For the text-containing cell, return its midpoint in (X, Y) coordinate format. 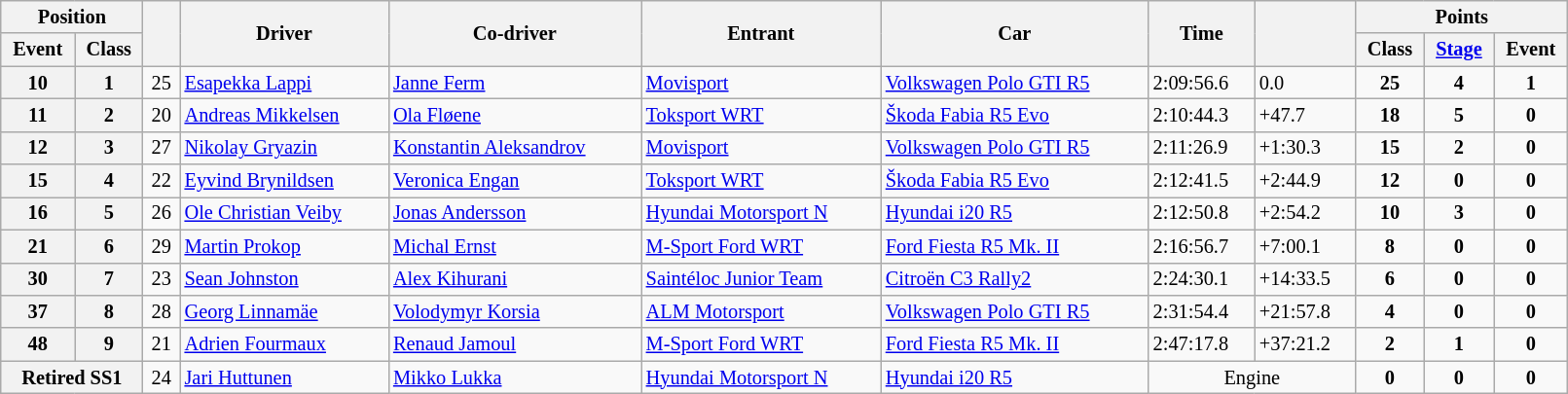
+37:21.2 (1305, 344)
2:12:50.8 (1201, 213)
29 (162, 246)
Renaud Jamoul (515, 344)
Konstantin Aleksandrov (515, 148)
Ola Fløene (515, 115)
16 (38, 213)
+14:33.5 (1305, 279)
Sean Johnston (284, 279)
Mikko Lukka (515, 377)
Engine (1252, 377)
2:47:17.8 (1201, 344)
Esapekka Lappi (284, 83)
2:10:44.3 (1201, 115)
2:24:30.1 (1201, 279)
7 (109, 279)
2:11:26.9 (1201, 148)
Alex Kihurani (515, 279)
Janne Ferm (515, 83)
Citroën C3 Rally2 (1014, 279)
30 (38, 279)
Retired SS1 (72, 377)
20 (162, 115)
Stage (1459, 50)
26 (162, 213)
Volodymyr Korsia (515, 311)
Time (1201, 33)
+1:30.3 (1305, 148)
37 (38, 311)
+47.7 (1305, 115)
0.0 (1305, 83)
Nikolay Gryazin (284, 148)
+21:57.8 (1305, 311)
Jari Huttunen (284, 377)
Saintéloc Junior Team (761, 279)
28 (162, 311)
Co-driver (515, 33)
2:31:54.4 (1201, 311)
Entrant (761, 33)
Veronica Engan (515, 181)
48 (38, 344)
23 (162, 279)
Michal Ernst (515, 246)
2:12:41.5 (1201, 181)
Martin Prokop (284, 246)
2:16:56.7 (1201, 246)
Points (1462, 17)
Adrien Fourmaux (284, 344)
Position (72, 17)
11 (38, 115)
Jonas Andersson (515, 213)
27 (162, 148)
Driver (284, 33)
Georg Linnamäe (284, 311)
2:09:56.6 (1201, 83)
ALM Motorsport (761, 311)
Ole Christian Veiby (284, 213)
+2:54.2 (1305, 213)
18 (1390, 115)
Eyvind Brynildsen (284, 181)
9 (109, 344)
22 (162, 181)
Andreas Mikkelsen (284, 115)
24 (162, 377)
+7:00.1 (1305, 246)
Car (1014, 33)
+2:44.9 (1305, 181)
